Search for the cell housing the specified text and yield its [x, y] center coordinate. 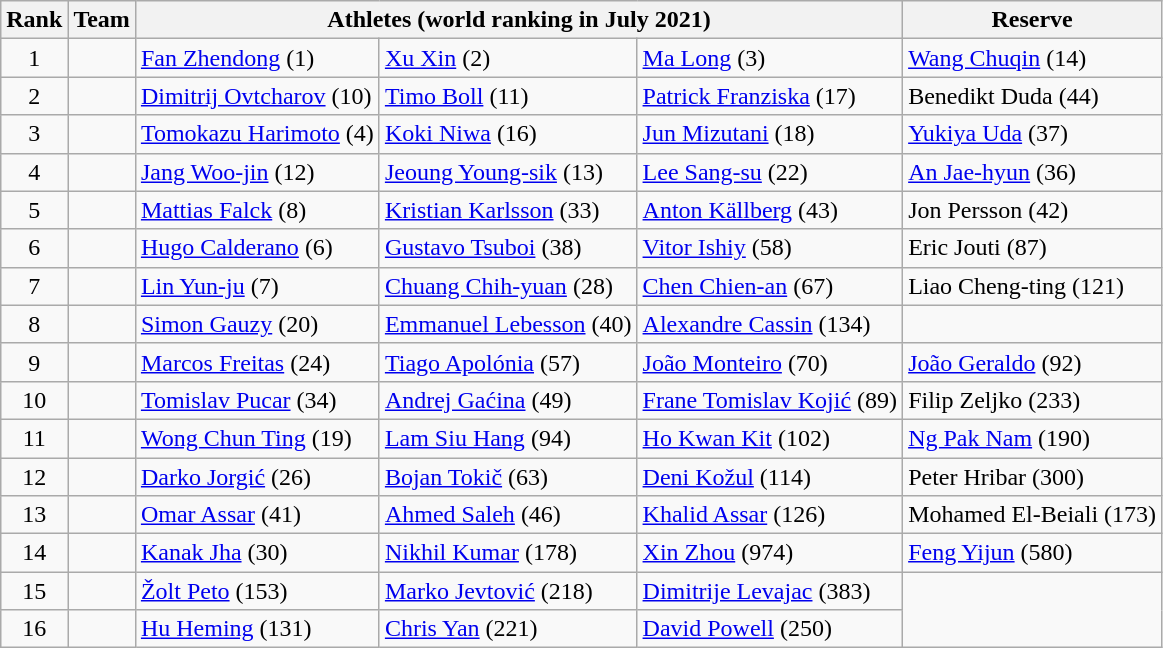
Ahmed Saleh (46) [508, 515]
16 [34, 629]
Xin Zhou (974) [770, 553]
Mohamed El-Beiali (173) [1032, 515]
Tomislav Pucar (34) [257, 400]
Liao Cheng-ting (121) [1032, 286]
Jun Mizutani (18) [770, 134]
Chen Chien-an (67) [770, 286]
Deni Kožul (114) [770, 477]
Chris Yan (221) [508, 629]
9 [34, 362]
Nikhil Kumar (178) [508, 553]
Ho Kwan Kit (102) [770, 438]
An Jae-hyun (36) [1032, 172]
Yukiya Uda (37) [1032, 134]
2 [34, 96]
David Powell (250) [770, 629]
Lin Yun-ju (7) [257, 286]
Tiago Apolónia (57) [508, 362]
Frane Tomislav Kojić (89) [770, 400]
Darko Jorgić (26) [257, 477]
Jon Persson (42) [1032, 210]
Jang Woo-jin (12) [257, 172]
Anton Källberg (43) [770, 210]
5 [34, 210]
Wong Chun Ting (19) [257, 438]
Alexandre Cassin (134) [770, 324]
Eric Jouti (87) [1032, 248]
Xu Xin (2) [508, 58]
Peter Hribar (300) [1032, 477]
Team [102, 20]
Koki Niwa (16) [508, 134]
Andrej Gaćina (49) [508, 400]
Marko Jevtović (218) [508, 591]
Jeoung Young-sik (13) [508, 172]
15 [34, 591]
Vitor Ishiy (58) [770, 248]
14 [34, 553]
13 [34, 515]
6 [34, 248]
Mattias Falck (8) [257, 210]
11 [34, 438]
7 [34, 286]
Dimitrije Levajac (383) [770, 591]
Tomokazu Harimoto (4) [257, 134]
12 [34, 477]
1 [34, 58]
Dimitrij Ovtcharov (10) [257, 96]
Rank [34, 20]
Gustavo Tsuboi (38) [508, 248]
Patrick Franziska (17) [770, 96]
Filip Zeljko (233) [1032, 400]
10 [34, 400]
Wang Chuqin (14) [1032, 58]
3 [34, 134]
8 [34, 324]
Omar Assar (41) [257, 515]
Fan Zhendong (1) [257, 58]
Emmanuel Lebesson (40) [508, 324]
4 [34, 172]
Hu Heming (131) [257, 629]
João Monteiro (70) [770, 362]
Bojan Tokič (63) [508, 477]
Marcos Freitas (24) [257, 362]
Feng Yijun (580) [1032, 553]
Hugo Calderano (6) [257, 248]
Lee Sang-su (22) [770, 172]
Simon Gauzy (20) [257, 324]
Reserve [1032, 20]
Žolt Peto (153) [257, 591]
Lam Siu Hang (94) [508, 438]
Athletes (world ranking in July 2021) [518, 20]
Benedikt Duda (44) [1032, 96]
Kristian Karlsson (33) [508, 210]
Ng Pak Nam (190) [1032, 438]
Khalid Assar (126) [770, 515]
Kanak Jha (30) [257, 553]
Chuang Chih-yuan (28) [508, 286]
João Geraldo (92) [1032, 362]
Timo Boll (11) [508, 96]
Ma Long (3) [770, 58]
